Detect which cell encompasses the target text, then output its (X, Y) center coordinate. 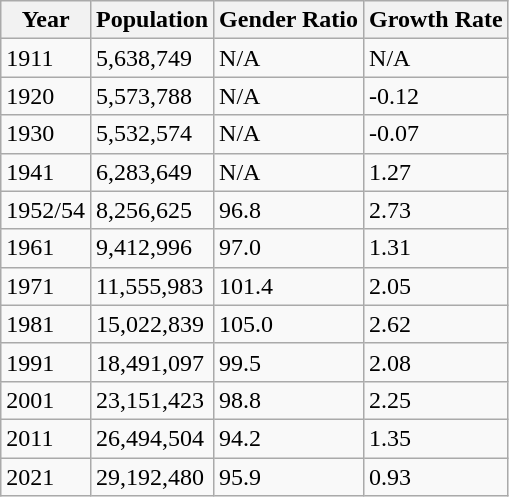
1920 (46, 96)
18,491,097 (152, 362)
1.31 (436, 248)
1.35 (436, 438)
2.05 (436, 286)
95.9 (289, 477)
6,283,649 (152, 172)
1991 (46, 362)
1952/54 (46, 210)
2011 (46, 438)
2.25 (436, 400)
5,573,788 (152, 96)
26,494,504 (152, 438)
15,022,839 (152, 324)
-0.12 (436, 96)
5,532,574 (152, 134)
29,192,480 (152, 477)
1961 (46, 248)
98.8 (289, 400)
2.62 (436, 324)
1941 (46, 172)
1981 (46, 324)
1971 (46, 286)
Year (46, 20)
97.0 (289, 248)
8,256,625 (152, 210)
2.73 (436, 210)
9,412,996 (152, 248)
Population (152, 20)
101.4 (289, 286)
-0.07 (436, 134)
1.27 (436, 172)
11,555,983 (152, 286)
1911 (46, 58)
1930 (46, 134)
2.08 (436, 362)
2021 (46, 477)
94.2 (289, 438)
99.5 (289, 362)
Growth Rate (436, 20)
0.93 (436, 477)
2001 (46, 400)
105.0 (289, 324)
Gender Ratio (289, 20)
23,151,423 (152, 400)
96.8 (289, 210)
5,638,749 (152, 58)
